Detect which cell encompasses the target text, then output its (X, Y) center coordinate. 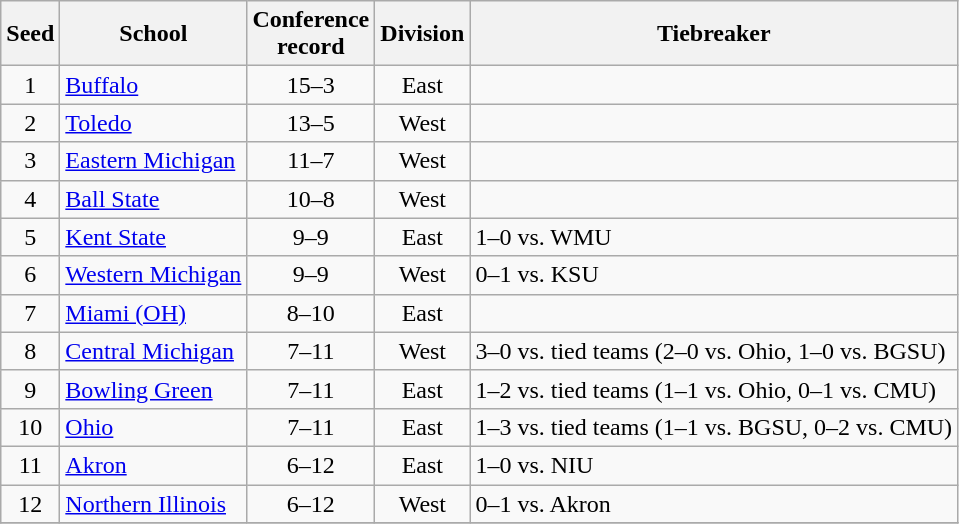
Ball State (154, 199)
Ohio (154, 427)
12 (30, 503)
Tiebreaker (714, 34)
9 (30, 389)
Division (422, 34)
4 (30, 199)
1 (30, 85)
School (154, 34)
10–8 (311, 199)
6 (30, 275)
13–5 (311, 123)
0–1 vs. Akron (714, 503)
8 (30, 351)
1–0 vs. WMU (714, 237)
5 (30, 237)
Toledo (154, 123)
Bowling Green (154, 389)
Eastern Michigan (154, 161)
11–7 (311, 161)
10 (30, 427)
11 (30, 465)
Kent State (154, 237)
Central Michigan (154, 351)
Miami (OH) (154, 313)
3 (30, 161)
1–0 vs. NIU (714, 465)
Northern Illinois (154, 503)
Western Michigan (154, 275)
0–1 vs. KSU (714, 275)
1–2 vs. tied teams (1–1 vs. Ohio, 0–1 vs. CMU) (714, 389)
3–0 vs. tied teams (2–0 vs. Ohio, 1–0 vs. BGSU) (714, 351)
Conferencerecord (311, 34)
1–3 vs. tied teams (1–1 vs. BGSU, 0–2 vs. CMU) (714, 427)
7 (30, 313)
Seed (30, 34)
15–3 (311, 85)
Buffalo (154, 85)
Akron (154, 465)
2 (30, 123)
8–10 (311, 313)
